Search for the cell housing the specified text and yield its (x, y) center coordinate. 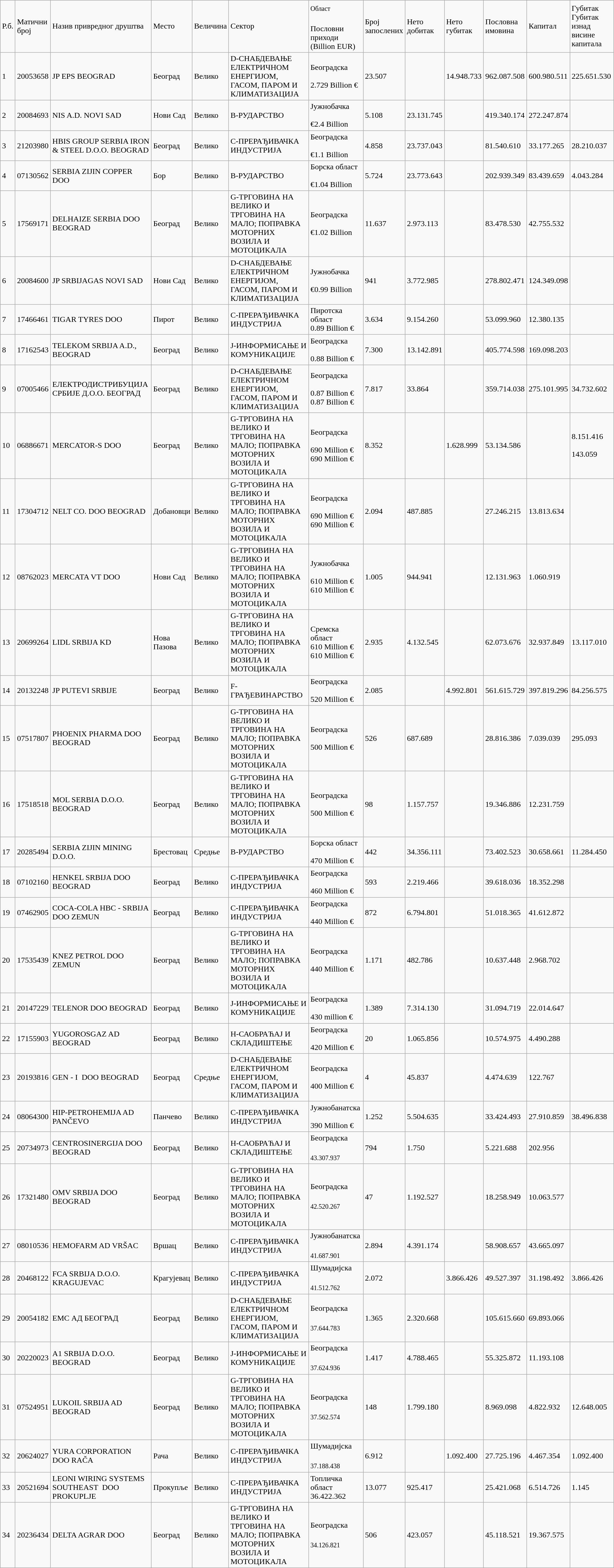
Београдска 0.87 Billion €0.87 Billion € (336, 389)
17321480 (33, 1197)
Београдска 0.88 Billion € (336, 350)
19.346.886 (505, 804)
Капитал (548, 26)
25 (8, 1148)
Пословна имовина (505, 26)
OMV SRBIJA DOO BEOGRAD (101, 1197)
6.514.726 (548, 1487)
225.651.530 (592, 76)
169.098.203 (548, 350)
20236434 (33, 1535)
17518518 (33, 804)
8.352 (384, 446)
32.937.849 (548, 642)
47 (384, 1197)
MERCATA VT DOO (101, 577)
10 (8, 446)
COCA-COLA HBC - SRBIJA DOO ZEMUN (101, 912)
YURA CORPORATION DOO RAČA (101, 1456)
941 (384, 281)
Нето губитак (464, 26)
4.391.174 (424, 1245)
07005466 (33, 389)
45.118.521 (505, 1535)
1.005 (384, 577)
32 (8, 1456)
Добановци (172, 511)
5 (8, 224)
7.817 (384, 389)
PHOENIX PHARMA DOO BEOGRAD (101, 738)
6.912 (384, 1456)
278.802.471 (505, 281)
11 (8, 511)
SERBIA ZIJIN MINING D.O.O. (101, 852)
24 (8, 1117)
925.417 (424, 1487)
Број запослених (384, 26)
Сектор (269, 26)
561.615.729 (505, 690)
Београдска 37.644.783 (336, 1318)
5.221.688 (505, 1148)
Р.б. (8, 26)
6.794.801 (424, 912)
20624027 (33, 1456)
4.474.639 (505, 1077)
31.094.719 (505, 1008)
HBIS GROUP SERBIA IRON & STEEL D.O.O. BEOGRAD (101, 146)
MERCATOR-S DOO (101, 446)
17304712 (33, 511)
45.837 (424, 1077)
202.939.349 (505, 176)
419.340.174 (505, 115)
2.894 (384, 1245)
Београдска 520 Million € (336, 690)
Матични број (33, 26)
16 (8, 804)
3.634 (384, 320)
11.193.108 (548, 1358)
19.367.575 (548, 1535)
Губитак Губитак изнад висинекапитала (592, 26)
20147229 (33, 1008)
06886671 (33, 446)
12 (8, 577)
1.192.527 (424, 1197)
NIS A.D. NOVI SAD (101, 115)
Рача (172, 1456)
1.365 (384, 1318)
1.145 (592, 1487)
DELHAIZE SERBIA DOO BEOGRAD (101, 224)
7.039.039 (548, 738)
Јужнобанатска 390 Million € (336, 1117)
1.389 (384, 1008)
272.247.874 (548, 115)
4.132.545 (424, 642)
2.935 (384, 642)
33.424.493 (505, 1117)
359.714.038 (505, 389)
Београдска 420 Million € (336, 1038)
27 (8, 1245)
2.968.702 (548, 960)
JP EPS BEOGRAD (101, 76)
07102160 (33, 882)
26 (8, 1197)
12.231.759 (548, 804)
23.773.643 (424, 176)
30.658.661 (548, 852)
42.755.532 (548, 224)
49.527.397 (505, 1278)
22 (8, 1038)
1.750 (424, 1148)
ЕЛЕКТРОДИСТРИБУЦИЈА СРБИЈЕ Д.О.О. БЕОГРАД (101, 389)
Шумадијска 41.512.762 (336, 1278)
34 (8, 1535)
17 (8, 852)
Јужнобанатска 41.687.901 (336, 1245)
2 (8, 115)
69.893.066 (548, 1318)
6 (8, 281)
1.252 (384, 1117)
2.094 (384, 511)
31 (8, 1407)
ЕМС АД БЕОГРАД (101, 1318)
1 (8, 76)
Београдска 43.307.937 (336, 1148)
17466461 (33, 320)
5.504.635 (424, 1117)
Јужнобачка 610 Million €610 Million € (336, 577)
20054182 (33, 1318)
33.177.265 (548, 146)
2.219.466 (424, 882)
600.980.511 (548, 76)
20734973 (33, 1148)
17162543 (33, 350)
Пирот (172, 320)
Јужнобачка €2.4 Billion (336, 115)
105.615.660 (505, 1318)
98 (384, 804)
KNEZ PETROL DOO ZEMUN (101, 960)
21203980 (33, 146)
4.043.284 (592, 176)
4.858 (384, 146)
794 (384, 1148)
122.767 (548, 1077)
07517807 (33, 738)
9.154.260 (424, 320)
HEMOFARM AD VRŠAC (101, 1245)
31.198.492 (548, 1278)
Пиротска област 0.89 Billion € (336, 320)
A1 SRBIJA D.O.O. BEOGRAD (101, 1358)
7.314.130 (424, 1008)
55.325.872 (505, 1358)
08762023 (33, 577)
4.490.288 (548, 1038)
7.300 (384, 350)
Београдска 42.520.267 (336, 1197)
53.134.586 (505, 446)
Брестовац (172, 852)
423.057 (424, 1535)
20699264 (33, 642)
4.822.932 (548, 1407)
20521694 (33, 1487)
20220023 (33, 1358)
Бор (172, 176)
DELTA AGRAR DOO (101, 1535)
28 (8, 1278)
Београдска 460 Million € (336, 882)
1.065.856 (424, 1038)
07462905 (33, 912)
13.117.010 (592, 642)
33 (8, 1487)
20053658 (33, 76)
28.210.037 (592, 146)
19 (8, 912)
17535439 (33, 960)
Прокупље (172, 1487)
1.157.757 (424, 804)
Београдска €1.02 Billion (336, 224)
07130562 (33, 176)
13.813.634 (548, 511)
18.258.949 (505, 1197)
Београдска 430 million € (336, 1008)
148 (384, 1407)
442 (384, 852)
2.973.113 (424, 224)
11.284.450 (592, 852)
7 (8, 320)
20285494 (33, 852)
10.063.577 (548, 1197)
18.352.298 (548, 882)
526 (384, 738)
9 (8, 389)
20193816 (33, 1077)
F-ГРАЂЕВИНАРСТВО (269, 690)
13 (8, 642)
29 (8, 1318)
Област Пословни приходи(Billion EUR) (336, 26)
872 (384, 912)
27.910.859 (548, 1117)
FCA SRBIJA D.O.O. KRAGUJEVAC (101, 1278)
08010536 (33, 1245)
Место (172, 26)
17155903 (33, 1038)
NELT CO. DOO BEOGRAD (101, 511)
5.108 (384, 115)
Борска област €1.04 Billion (336, 176)
687.689 (424, 738)
34.732.602 (592, 389)
TIGAR TYRES DOO (101, 320)
TELENOR DOO BEOGRAD (101, 1008)
1.417 (384, 1358)
397.819.296 (548, 690)
28.816.386 (505, 738)
17569171 (33, 224)
73.402.523 (505, 852)
25.421.068 (505, 1487)
MOL SERBIA D.O.O. BEOGRAD (101, 804)
81.540.610 (505, 146)
33.864 (424, 389)
10.637.448 (505, 960)
593 (384, 882)
20468122 (33, 1278)
2.320.668 (424, 1318)
83.478.530 (505, 224)
Београдска 2.729 Billion € (336, 76)
Панчево (172, 1117)
944.941 (424, 577)
487.885 (424, 511)
34.356.111 (424, 852)
21 (8, 1008)
5.724 (384, 176)
Београдска 37.562.574 (336, 1407)
41.612.872 (548, 912)
23.737.043 (424, 146)
58.908.657 (505, 1245)
4.992.801 (464, 690)
Крагујевац (172, 1278)
53.099.960 (505, 320)
1.171 (384, 960)
482.786 (424, 960)
Јужнобачка €0.99 Billion (336, 281)
1.628.999 (464, 446)
51.018.365 (505, 912)
962.087.508 (505, 76)
12.131.963 (505, 577)
8.969.098 (505, 1407)
07524951 (33, 1407)
2.085 (384, 690)
Београдска 37.624.936 (336, 1358)
124.349.098 (548, 281)
12.380.135 (548, 320)
3.772.985 (424, 281)
405.774.598 (505, 350)
83.439.659 (548, 176)
Београдска 34.126.821 (336, 1535)
Величина (211, 26)
202.956 (548, 1148)
22.014.647 (548, 1008)
4.788.465 (424, 1358)
Вршац (172, 1245)
LIDL SRBIJA KD (101, 642)
12.648.005 (592, 1407)
23.507 (384, 76)
13.077 (384, 1487)
62.073.676 (505, 642)
14.948.733 (464, 76)
2.072 (384, 1278)
HIP-PETROHEMIJA AD PANČEVO (101, 1117)
11.637 (384, 224)
LUKOIL SRBIJA AD BEOGRAD (101, 1407)
Нова Пазова (172, 642)
295.093 (592, 738)
43.665.097 (548, 1245)
LEONI WIRING SYSTEMS SOUTHEAST DOO PROKUPLJE (101, 1487)
84.256.575 (592, 690)
08064300 (33, 1117)
10.574.975 (505, 1038)
TELEKOM SRBIJA A.D., BEOGRAD (101, 350)
Београдска 400 Million € (336, 1077)
1.799.180 (424, 1407)
18 (8, 882)
23.131.745 (424, 115)
SERBIA ZIJIN COPPER DOO (101, 176)
3 (8, 146)
38.496.838 (592, 1117)
8.151.416 143.059 (592, 446)
20132248 (33, 690)
23 (8, 1077)
14 (8, 690)
JP SRBIJAGAS NOVI SAD (101, 281)
Нето добитак (424, 26)
1.060.919 (548, 577)
8 (8, 350)
39.618.036 (505, 882)
506 (384, 1535)
CENTROSINERGIJA DOO BEOGRAD (101, 1148)
Сремска област 610 Million €610 Million € (336, 642)
30 (8, 1358)
YUGOROSGAZ AD BEOGRAD (101, 1038)
275.101.995 (548, 389)
20084693 (33, 115)
15 (8, 738)
HENKEL SRBIJA DOO BEOGRAD (101, 882)
Шумадијска 37.188.438 (336, 1456)
27.246.215 (505, 511)
20084600 (33, 281)
Београдска €1.1 Billion (336, 146)
Топличка област 36.422.362 (336, 1487)
Назив привредног друштва (101, 26)
GEN - I DOO BEOGRAD (101, 1077)
27.725.196 (505, 1456)
4.467.354 (548, 1456)
13.142.891 (424, 350)
JP PUTEVI SRBIJE (101, 690)
Борска област 470 Million € (336, 852)
